Find where the given text appears and provide that cell's center as [x, y] coordinate. 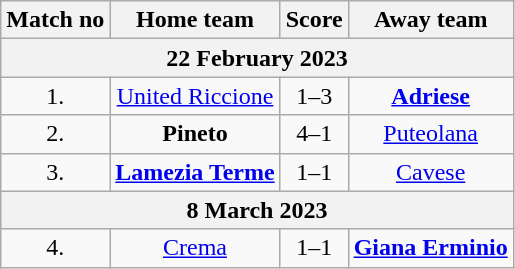
22 February 2023 [257, 58]
1. [56, 96]
Crema [195, 248]
Pineto [195, 134]
Giana Erminio [430, 248]
Home team [195, 20]
1–3 [314, 96]
4. [56, 248]
Away team [430, 20]
Lamezia Terme [195, 172]
Cavese [430, 172]
Adriese [430, 96]
Score [314, 20]
8 March 2023 [257, 210]
Puteolana [430, 134]
2. [56, 134]
United Riccione [195, 96]
4–1 [314, 134]
3. [56, 172]
Match no [56, 20]
